Find where the given text appears and provide that cell's center as (X, Y) coordinate. 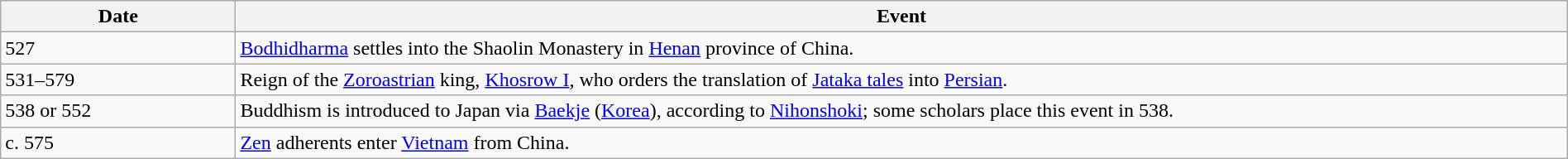
c. 575 (118, 142)
Buddhism is introduced to Japan via Baekje (Korea), according to Nihonshoki; some scholars place this event in 538. (901, 111)
Zen adherents enter Vietnam from China. (901, 142)
Date (118, 17)
Bodhidharma settles into the Shaolin Monastery in Henan province of China. (901, 48)
531–579 (118, 79)
Reign of the Zoroastrian king, Khosrow I, who orders the translation of Jataka tales into Persian. (901, 79)
538 or 552 (118, 111)
527 (118, 48)
Event (901, 17)
